Extract the [x, y] coordinate from the center of the cell holding the provided text.  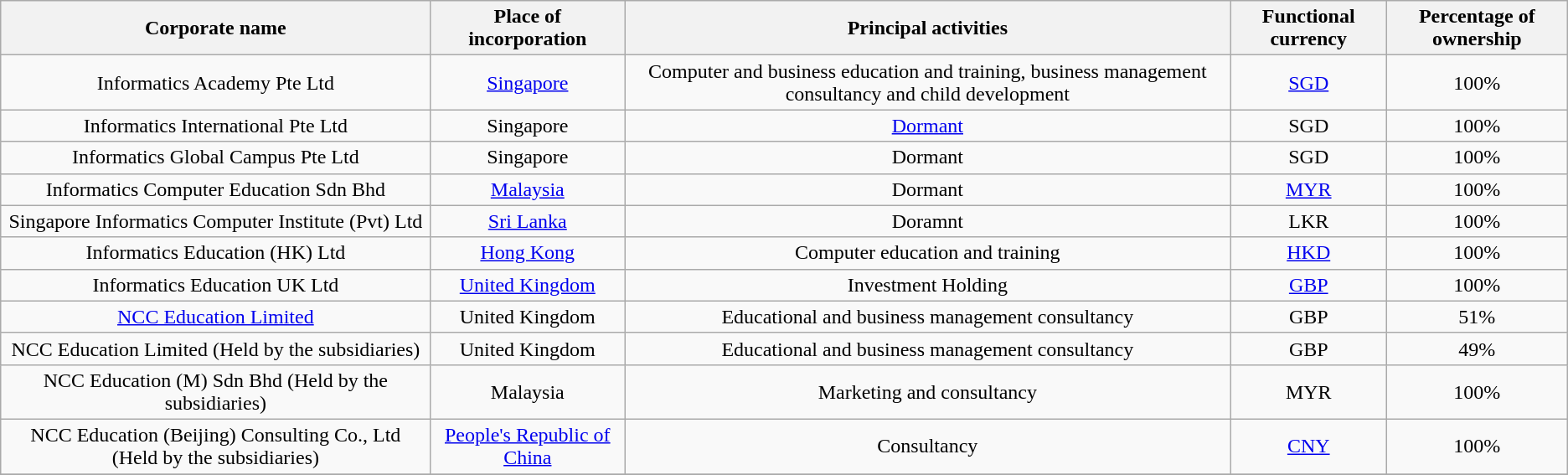
People's Republic of China [528, 446]
Computer and business education and training, business management consultancy and child development [928, 82]
49% [1477, 349]
Marketing and consultancy [928, 392]
Percentage of ownership [1477, 28]
Hong Kong [528, 253]
Informatics Academy Pte Ltd [216, 82]
Consultancy [928, 446]
NCC Education Limited [216, 317]
Sri Lanka [528, 221]
LKR [1308, 221]
Place of incorporation [528, 28]
NCC Education (Beijing) Consulting Co., Ltd (Held by the subsidiaries) [216, 446]
HKD [1308, 253]
CNY [1308, 446]
Investment Holding [928, 285]
Informatics Computer Education Sdn Bhd [216, 189]
NCC Education (M) Sdn Bhd (Held by the subsidiaries) [216, 392]
Computer education and training [928, 253]
Informatics Global Campus Pte Ltd [216, 157]
Informatics International Pte Ltd [216, 126]
Corporate name [216, 28]
Principal activities [928, 28]
Informatics Education UK Ltd [216, 285]
51% [1477, 317]
Informatics Education (HK) Ltd [216, 253]
Functional currency [1308, 28]
Singapore Informatics Computer Institute (Pvt) Ltd [216, 221]
Doramnt [928, 221]
NCC Education Limited (Held by the subsidiaries) [216, 349]
